Return [X, Y] of the center of cell containing provided text 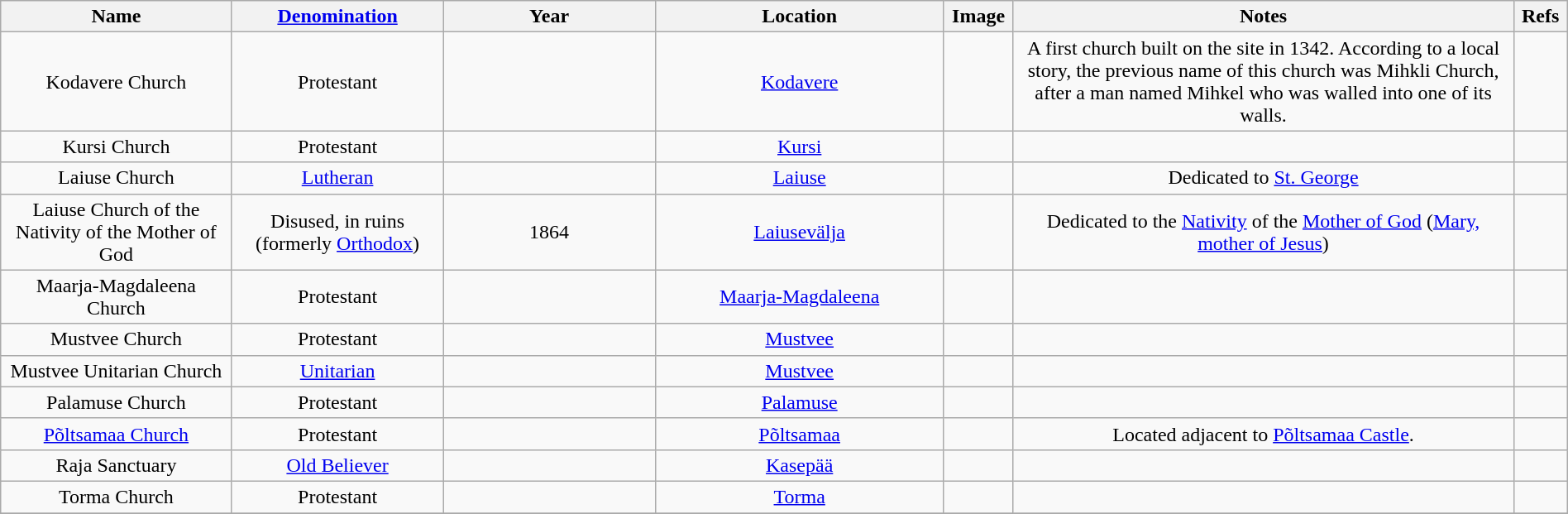
Image [978, 17]
Located adjacent to Põltsamaa Castle. [1264, 434]
Disused, in ruins(formerly Orthodox) [337, 232]
Kasepää [799, 465]
Laiuse Church of the Nativity of the Mother of God [116, 232]
Kodavere Church [116, 81]
Kursi [799, 147]
Torma [799, 497]
Year [549, 17]
Laiuse [799, 178]
Laiuse Church [116, 178]
Põltsamaa Church [116, 434]
Kodavere [799, 81]
Refs [1540, 17]
Name [116, 17]
1864 [549, 232]
Torma Church [116, 497]
Palamuse Church [116, 402]
Laiusevälja [799, 232]
Mustvee Church [116, 339]
Unitarian [337, 371]
Raja Sanctuary [116, 465]
Palamuse [799, 402]
Kursi Church [116, 147]
Denomination [337, 17]
Maarja-Magdaleena [799, 296]
Location [799, 17]
Mustvee Unitarian Church [116, 371]
Dedicated to St. George [1264, 178]
Old Believer [337, 465]
Maarja-Magdaleena Church [116, 296]
Notes [1264, 17]
Põltsamaa [799, 434]
Dedicated to the Nativity of the Mother of God (Mary, mother of Jesus) [1264, 232]
Lutheran [337, 178]
